Scan for the cell matching the given text and deliver its (x, y) coordinate at center. 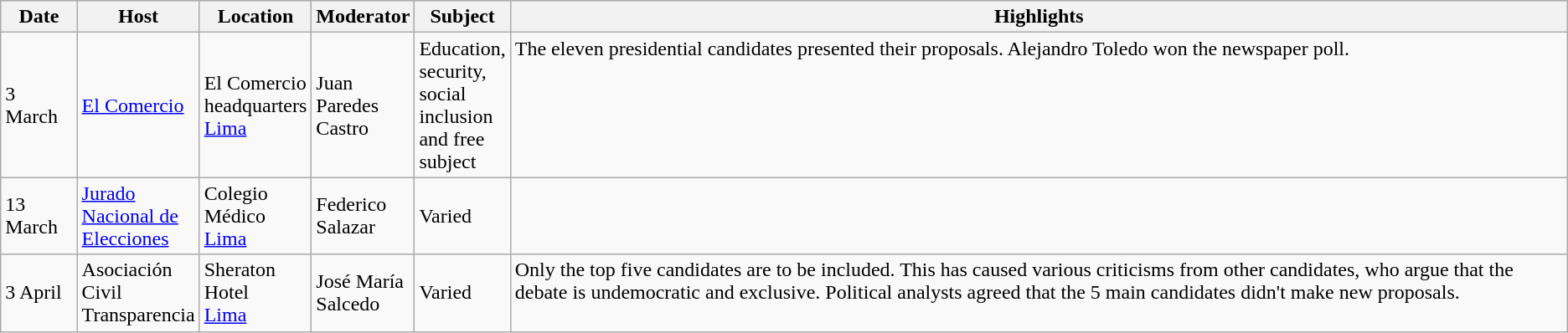
3 March (39, 105)
Highlights (1039, 17)
El Comercio (138, 105)
The eleven presidential candidates presented their proposals. Alejandro Toledo won the newspaper poll. (1039, 105)
13 March (39, 216)
José María Salcedo (364, 293)
Subject (462, 17)
Asociación Civil Transparencia (138, 293)
Sheraton HotelLima (255, 293)
Moderator (364, 17)
Jurado Nacional de Elecciones (138, 216)
3 April (39, 293)
Date (39, 17)
Host (138, 17)
Juan Paredes Castro (364, 105)
El Comercio headquartersLima (255, 105)
Location (255, 17)
Education, security, social inclusion and free subject (462, 105)
Colegio MédicoLima (255, 216)
Federico Salazar (364, 216)
